Pinpoint the cell where the given text exists, returning its [x, y] midpoint coordinate. 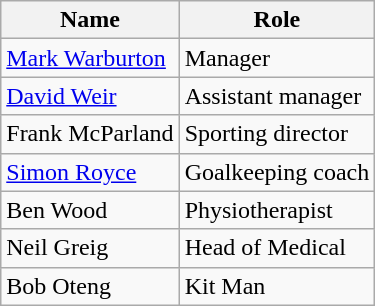
Role [277, 20]
Frank McParland [90, 134]
David Weir [90, 96]
Mark Warburton [90, 58]
Kit Man [277, 286]
Bob Oteng [90, 286]
Neil Greig [90, 248]
Goalkeeping coach [277, 172]
Ben Wood [90, 210]
Physiotherapist [277, 210]
Simon Royce [90, 172]
Manager [277, 58]
Sporting director [277, 134]
Head of Medical [277, 248]
Name [90, 20]
Assistant manager [277, 96]
